Scan for the cell matching the given text and deliver its (X, Y) coordinate at center. 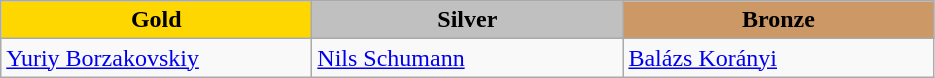
Gold (156, 20)
Balázs Korányi (778, 58)
Yuriy Borzakovskiy (156, 58)
Nils Schumann (468, 58)
Silver (468, 20)
Bronze (778, 20)
